Pinpoint the cell where the given text exists, returning its (x, y) midpoint coordinate. 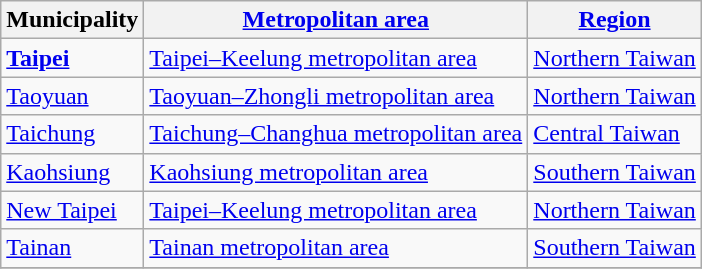
Metropolitan area (336, 20)
Kaohsiung (72, 172)
New Taipei (72, 210)
Tainan metropolitan area (336, 248)
Taoyuan (72, 96)
Taichung–Changhua metropolitan area (336, 134)
Region (615, 20)
Municipality (72, 20)
Taipei (72, 58)
Kaohsiung metropolitan area (336, 172)
Taoyuan–Zhongli metropolitan area (336, 96)
Central Taiwan (615, 134)
Tainan (72, 248)
Taichung (72, 134)
